For the text-containing cell, return its midpoint in [X, Y] coordinate format. 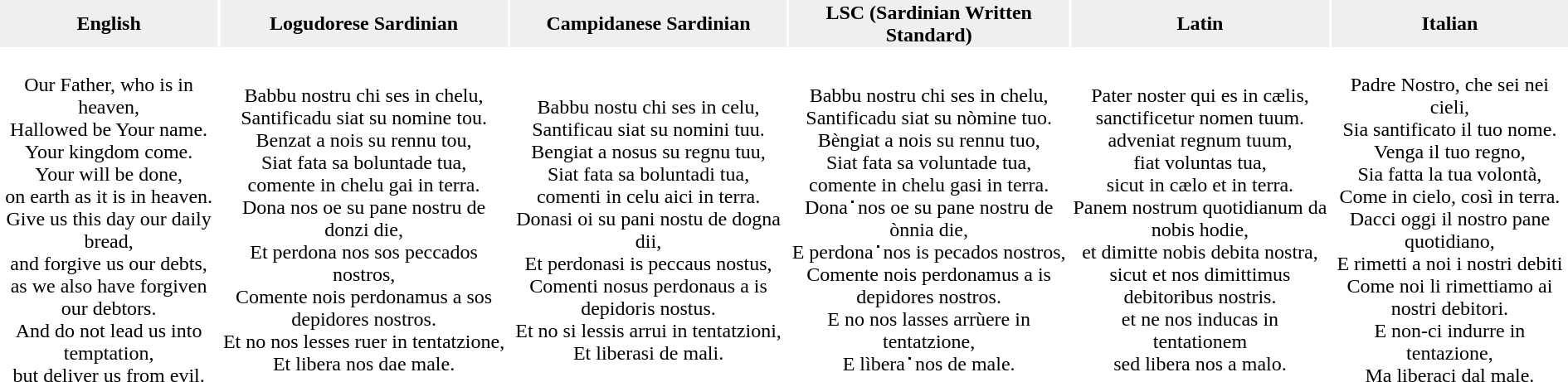
Logudorese Sardinian [363, 23]
English [109, 23]
Italian [1450, 23]
Latin [1200, 23]
Campidanese Sardinian [649, 23]
LSC (Sardinian Written Standard) [929, 23]
